For the text-containing cell, return its midpoint in [X, Y] coordinate format. 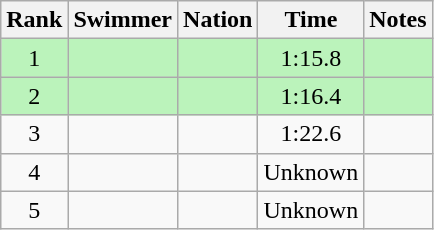
5 [34, 210]
Time [311, 20]
Rank [34, 20]
4 [34, 172]
Swimmer [123, 20]
1:15.8 [311, 58]
Notes [398, 20]
Nation [218, 20]
1 [34, 58]
1:16.4 [311, 96]
3 [34, 134]
1:22.6 [311, 134]
2 [34, 96]
